Return the [x, y] coordinate for the center point of the cell that contains the specified text.  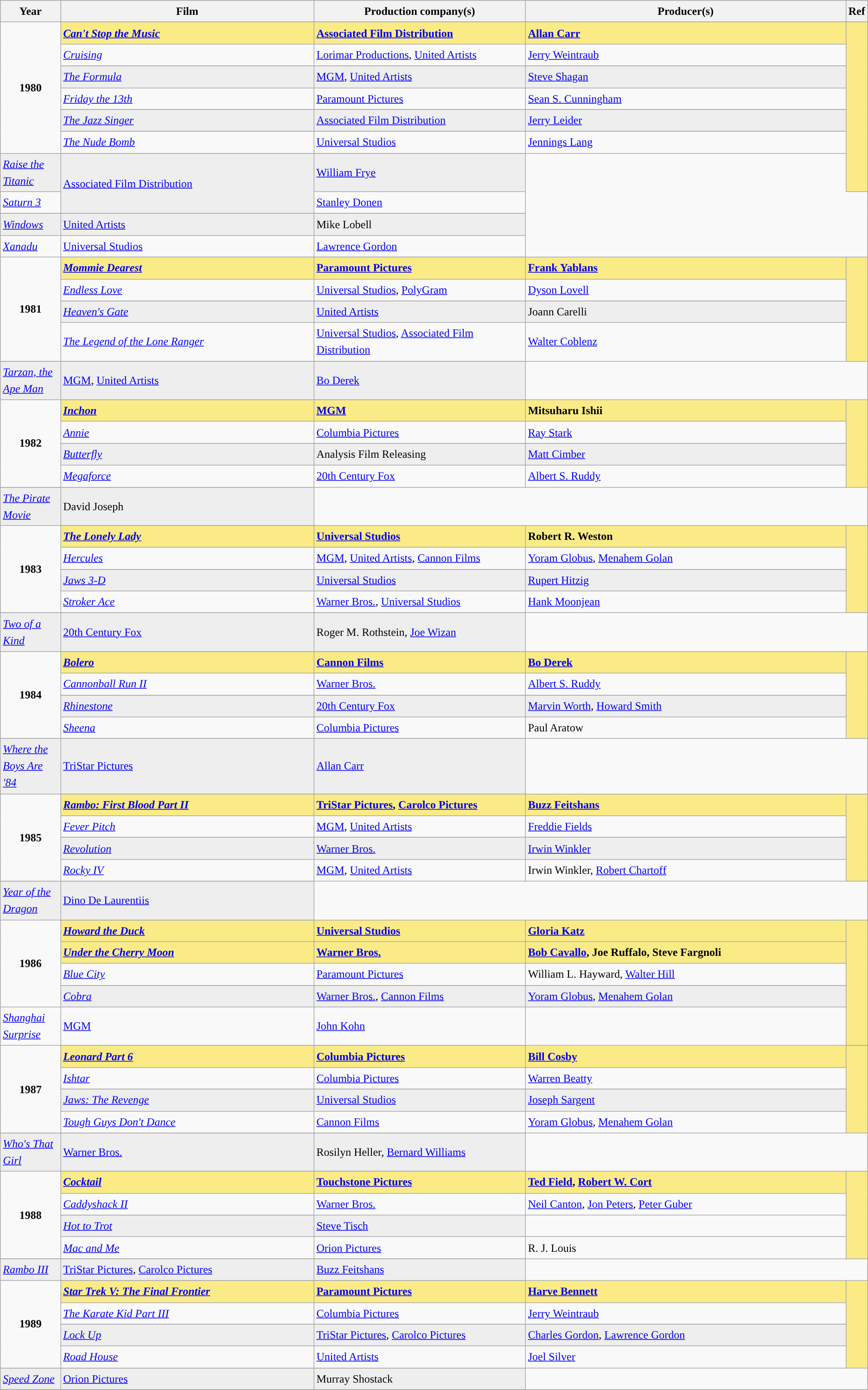
Who's That Girl [31, 1152]
Jennings Lang [685, 142]
Dino De Laurentiis [187, 901]
Gloria Katz [685, 930]
Murray Shostack [420, 1378]
Jaws: The Revenge [187, 1100]
Rambo: First Blood Part II [187, 805]
The Jazz Singer [187, 121]
Warner Bros., Cannon Films [420, 996]
Sheena [187, 728]
Charles Gordon, Lawrence Gordon [685, 1335]
Ray Stark [685, 432]
Lawrence Gordon [420, 246]
Leonard Part 6 [187, 1057]
Universal Studios, PolyGram [420, 290]
Producer(s) [685, 11]
1983 [31, 569]
Walter Coblenz [685, 342]
Mommie Dearest [187, 268]
Blue City [187, 974]
R. J. Louis [685, 1248]
Hercules [187, 558]
Universal Studios, Associated Film Distribution [420, 342]
1986 [31, 963]
Speed Zone [31, 1378]
Warner Bros., Universal Studios [420, 602]
Windows [31, 224]
Cobra [187, 996]
Two of a Kind [31, 632]
Heaven's Gate [187, 312]
Rupert Hitzig [685, 580]
Rosilyn Heller, Bernard Williams [420, 1152]
Star Trek V: The Final Frontier [187, 1291]
Mike Lobell [420, 224]
Tough Guys Don't Dance [187, 1122]
Revolution [187, 849]
Year [31, 11]
1989 [31, 1324]
Where the Boys Are '84 [31, 766]
Paul Aratow [685, 728]
William L. Hayward, Walter Hill [685, 974]
Neil Canton, Jon Peters, Peter Guber [685, 1204]
The Legend of the Lone Ranger [187, 342]
MGM, United Artists, Cannon Films [420, 558]
Saturn 3 [31, 202]
Annie [187, 432]
Dyson Lovell [685, 290]
Irwin Winkler [685, 849]
Hot to Trot [187, 1226]
Rambo III [31, 1270]
Megaforce [187, 476]
Shanghai Surprise [31, 1026]
Joel Silver [685, 1357]
Butterfly [187, 455]
1985 [31, 838]
Production company(s) [420, 11]
1982 [31, 443]
Road House [187, 1357]
1981 [31, 309]
The Pirate Movie [31, 506]
Roger M. Rothstein, Joe Wizan [420, 632]
Jerry Leider [685, 121]
Tarzan, the Ape Man [31, 380]
Ishtar [187, 1078]
Bolero [187, 662]
Fever Pitch [187, 826]
1987 [31, 1089]
Xanadu [31, 246]
Steve Shagan [685, 77]
Joann Carelli [685, 312]
Warren Beatty [685, 1078]
William Frye [420, 173]
Bill Cosby [685, 1057]
Freddie Fields [685, 826]
Year of the Dragon [31, 901]
1980 [31, 88]
Raise the Titanic [31, 173]
Sean S. Cunningham [685, 98]
Robert R. Weston [685, 536]
Rocky IV [187, 870]
The Karate Kid Part III [187, 1313]
1988 [31, 1215]
Bob Cavallo, Joe Ruffalo, Steve Fargnoli [685, 953]
Rhinestone [187, 706]
1984 [31, 695]
Steve Tisch [420, 1226]
The Lonely Lady [187, 536]
Irwin Winkler, Robert Chartoff [685, 870]
Caddyshack II [187, 1204]
Inchon [187, 411]
Film [187, 11]
Under the Cherry Moon [187, 953]
Friday the 13th [187, 98]
Cannonball Run II [187, 684]
Harve Bennett [685, 1291]
Endless Love [187, 290]
Ted Field, Robert W. Cort [685, 1183]
Hank Moonjean [685, 602]
TriStar Pictures [187, 766]
Joseph Sargent [685, 1100]
Frank Yablans [685, 268]
David Joseph [187, 506]
Mac and Me [187, 1248]
Marvin Worth, Howard Smith [685, 706]
Howard the Duck [187, 930]
Cocktail [187, 1183]
The Nude Bomb [187, 142]
The Formula [187, 77]
Lock Up [187, 1335]
Analysis Film Releasing [420, 455]
Lorimar Productions, United Artists [420, 55]
Cruising [187, 55]
Mitsuharu Ishii [685, 411]
Ref [857, 11]
Matt Cimber [685, 455]
Can't Stop the Music [187, 33]
Touchstone Pictures [420, 1183]
Stroker Ace [187, 602]
John Kohn [420, 1026]
Jaws 3-D [187, 580]
Stanley Donen [420, 202]
